Find where the given text appears and provide that cell's center as (x, y) coordinate. 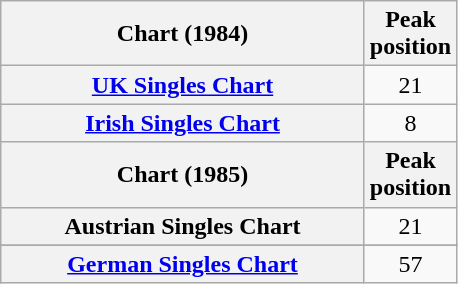
Chart (1985) (183, 174)
UK Singles Chart (183, 85)
Chart (1984) (183, 34)
Irish Singles Chart (183, 123)
German Singles Chart (183, 264)
57 (410, 264)
Austrian Singles Chart (183, 226)
8 (410, 123)
